Pinpoint the cell where the given text exists, returning its (x, y) midpoint coordinate. 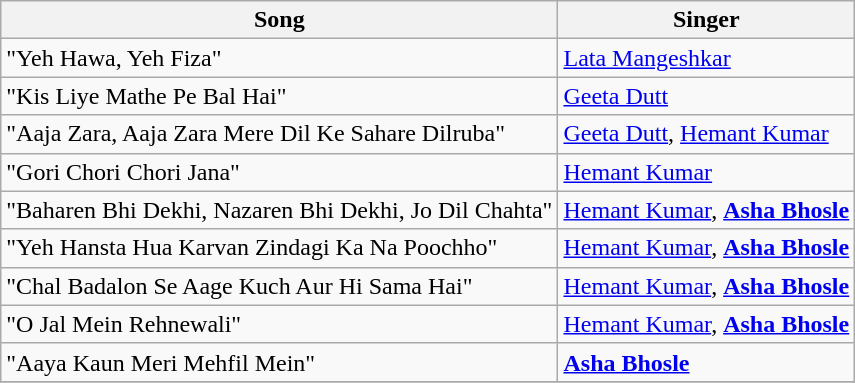
Lata Mangeshkar (706, 58)
Geeta Dutt (706, 96)
"Baharen Bhi Dekhi, Nazaren Bhi Dekhi, Jo Dil Chahta" (280, 210)
Song (280, 20)
Hemant Kumar (706, 172)
"Kis Liye Mathe Pe Bal Hai" (280, 96)
"Chal Badalon Se Aage Kuch Aur Hi Sama Hai" (280, 286)
Geeta Dutt, Hemant Kumar (706, 134)
"Yeh Hansta Hua Karvan Zindagi Ka Na Poochho" (280, 248)
"O Jal Mein Rehnewali" (280, 324)
"Gori Chori Chori Jana" (280, 172)
"Aaja Zara, Aaja Zara Mere Dil Ke Sahare Dilruba" (280, 134)
Singer (706, 20)
"Aaya Kaun Meri Mehfil Mein" (280, 362)
"Yeh Hawa, Yeh Fiza" (280, 58)
Asha Bhosle (706, 362)
